Search for the cell housing the specified text and yield its [X, Y] center coordinate. 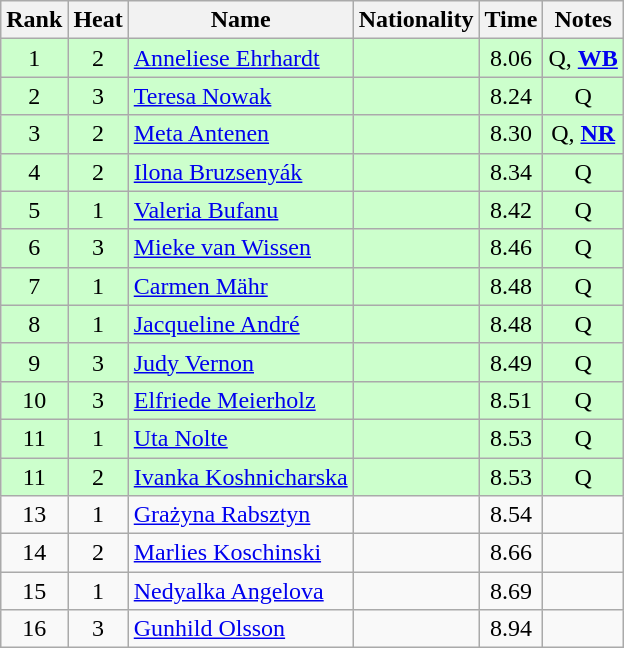
Time [511, 20]
8.46 [511, 248]
4 [34, 172]
Marlies Koschinski [240, 553]
Jacqueline André [240, 324]
8 [34, 324]
15 [34, 591]
Anneliese Ehrhardt [240, 58]
7 [34, 286]
8.42 [511, 210]
8.66 [511, 553]
8.34 [511, 172]
8.54 [511, 515]
8.49 [511, 362]
13 [34, 515]
6 [34, 248]
Judy Vernon [240, 362]
8.51 [511, 400]
Nationality [416, 20]
Valeria Bufanu [240, 210]
Q, WB [583, 58]
8.94 [511, 629]
10 [34, 400]
Ilona Bruzsenyák [240, 172]
Uta Nolte [240, 438]
14 [34, 553]
Q, NR [583, 134]
5 [34, 210]
8.24 [511, 96]
8.06 [511, 58]
Elfriede Meierholz [240, 400]
Meta Antenen [240, 134]
Grażyna Rabsztyn [240, 515]
Rank [34, 20]
Notes [583, 20]
9 [34, 362]
Carmen Mähr [240, 286]
Teresa Nowak [240, 96]
8.30 [511, 134]
8.69 [511, 591]
Gunhild Olsson [240, 629]
Mieke van Wissen [240, 248]
16 [34, 629]
Nedyalka Angelova [240, 591]
Heat [98, 20]
Name [240, 20]
Ivanka Koshnicharska [240, 477]
